Pinpoint the cell where the given text exists, returning its (x, y) midpoint coordinate. 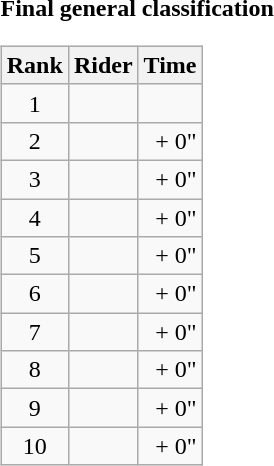
Rank (34, 65)
10 (34, 446)
5 (34, 256)
Time (170, 65)
2 (34, 141)
9 (34, 408)
8 (34, 370)
6 (34, 294)
4 (34, 217)
Rider (103, 65)
3 (34, 179)
7 (34, 332)
1 (34, 103)
